Return [X, Y] of the center of cell containing provided text 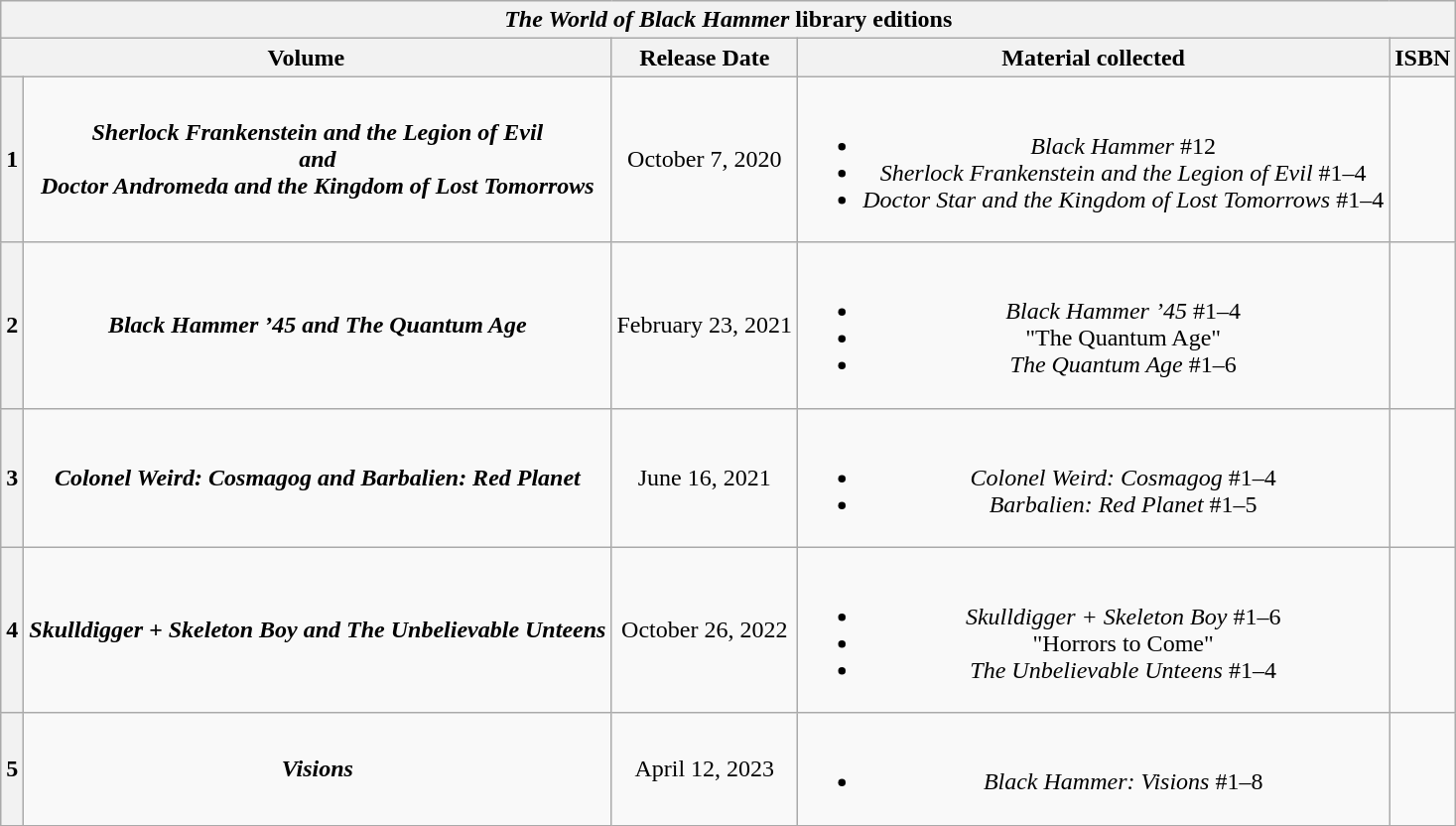
2 [12, 326]
Sherlock Frankenstein and the Legion of EvilandDoctor Andromeda and the Kingdom of Lost Tomorrows [318, 159]
October 7, 2020 [705, 159]
Colonel Weird: Cosmagog #1–4Barbalien: Red Planet #1–5 [1094, 478]
February 23, 2021 [705, 326]
Black Hammer #12Sherlock Frankenstein and the Legion of Evil #1–4Doctor Star and the Kingdom of Lost Tomorrows #1–4 [1094, 159]
October 26, 2022 [705, 629]
Volume [306, 58]
The World of Black Hammer library editions [728, 20]
Visions [318, 768]
Skulldigger + Skeleton Boy and The Unbelievable Unteens [318, 629]
3 [12, 478]
5 [12, 768]
April 12, 2023 [705, 768]
Colonel Weird: Cosmagog and Barbalien: Red Planet [318, 478]
June 16, 2021 [705, 478]
1 [12, 159]
Material collected [1094, 58]
4 [12, 629]
Black Hammer: Visions #1–8 [1094, 768]
Black Hammer ’45 and The Quantum Age [318, 326]
ISBN [1423, 58]
Release Date [705, 58]
Skulldigger + Skeleton Boy #1–6"Horrors to Come"The Unbelievable Unteens #1–4 [1094, 629]
Black Hammer ’45 #1–4"The Quantum Age"The Quantum Age #1–6 [1094, 326]
